Return [X, Y] of the center of cell containing provided text 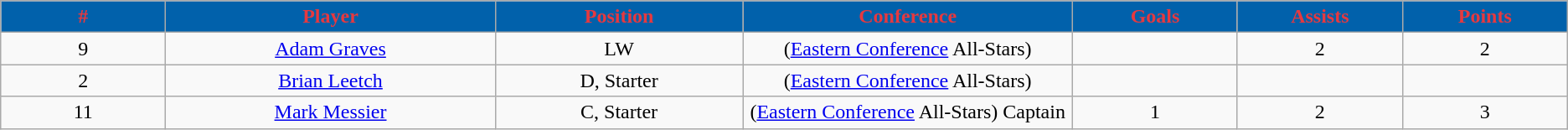
Player [331, 17]
Mark Messier [331, 112]
C, Starter [618, 112]
Brian Leetch [331, 81]
LW [618, 49]
3 [1484, 112]
Adam Graves [331, 49]
Assists [1320, 17]
Points [1484, 17]
Position [618, 17]
D, Starter [618, 81]
9 [84, 49]
11 [84, 112]
Goals [1156, 17]
1 [1156, 112]
# [84, 17]
Conference [908, 17]
(Eastern Conference All-Stars) Captain [908, 112]
